Return (X, Y) of the center of cell containing provided text 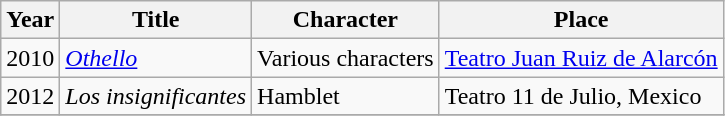
Year (30, 20)
Hamblet (346, 96)
Los insignificantes (156, 96)
2012 (30, 96)
Various characters (346, 58)
Othello (156, 58)
Place (581, 20)
2010 (30, 58)
Teatro Juan Ruiz de Alarcón (581, 58)
Teatro 11 de Julio, Mexico (581, 96)
Character (346, 20)
Title (156, 20)
